Search for the cell housing the specified text and yield its [X, Y] center coordinate. 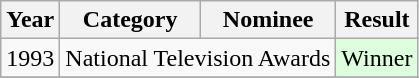
1993 [30, 58]
Result [377, 20]
Winner [377, 58]
Nominee [268, 20]
National Television Awards [198, 58]
Category [130, 20]
Year [30, 20]
